Search for the cell housing the specified text and yield its [x, y] center coordinate. 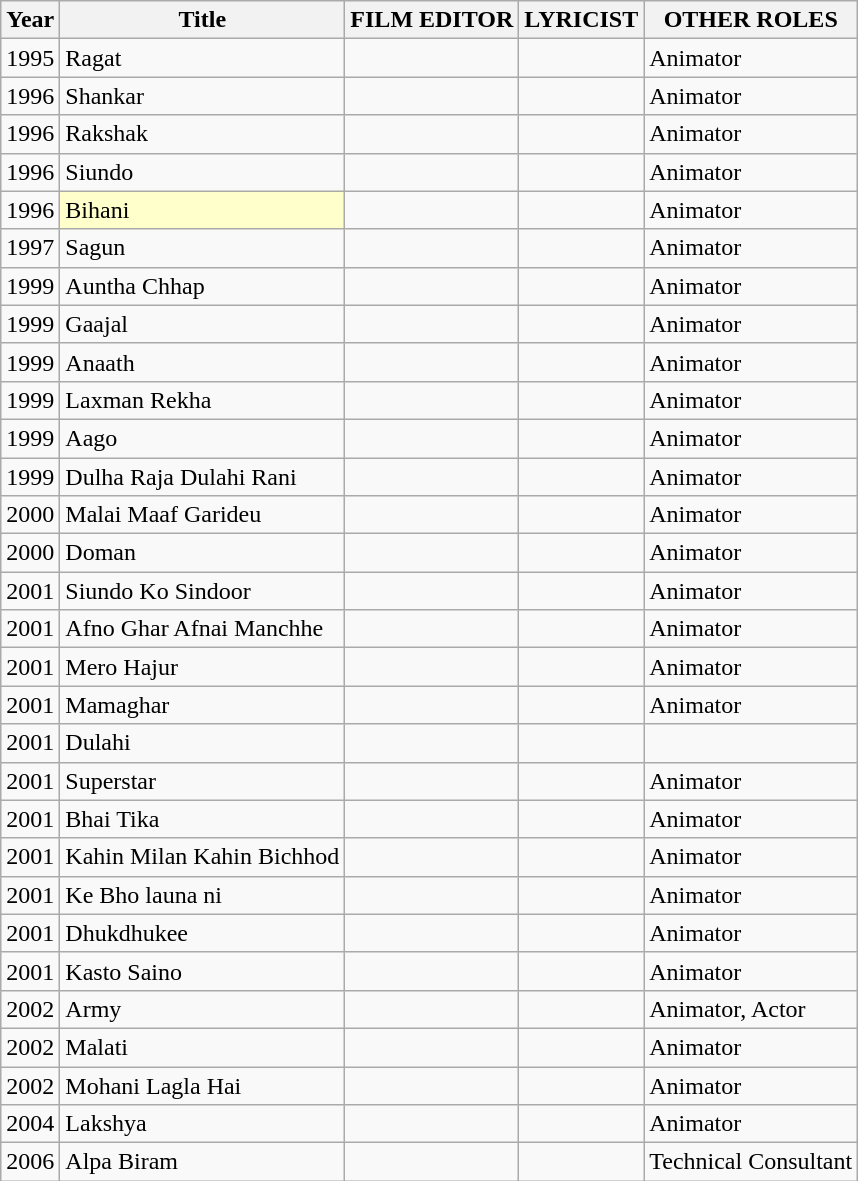
Auntha Chhap [202, 286]
Siundo Ko Sindoor [202, 591]
Doman [202, 553]
Year [30, 20]
Laxman Rekha [202, 400]
2006 [30, 1162]
Mamaghar [202, 705]
Malati [202, 1047]
LYRICIST [582, 20]
Alpa Biram [202, 1162]
Lakshya [202, 1124]
Anaath [202, 362]
Rakshak [202, 134]
Ragat [202, 58]
2004 [30, 1124]
Dhukdhukee [202, 933]
Title [202, 20]
Dulha Raja Dulahi Rani [202, 477]
1995 [30, 58]
Afno Ghar Afnai Manchhe [202, 629]
Animator, Actor [751, 1009]
Shankar [202, 96]
OTHER ROLES [751, 20]
Mero Hajur [202, 667]
Ke Bho launa ni [202, 895]
FILM EDITOR [432, 20]
Bihani [202, 210]
Kahin Milan Kahin Bichhod [202, 857]
Superstar [202, 781]
Technical Consultant [751, 1162]
Army [202, 1009]
Dulahi [202, 743]
Sagun [202, 248]
Aago [202, 438]
Malai Maaf Garideu [202, 515]
1997 [30, 248]
Siundo [202, 172]
Mohani Lagla Hai [202, 1085]
Gaajal [202, 324]
Bhai Tika [202, 819]
Kasto Saino [202, 971]
